Find where the given text appears and provide that cell's center as (x, y) coordinate. 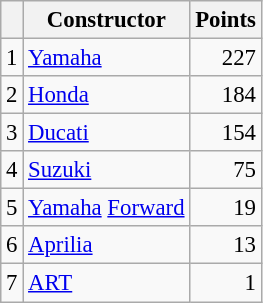
5 (12, 208)
Yamaha (106, 58)
6 (12, 245)
227 (226, 58)
ART (106, 283)
2 (12, 95)
Suzuki (106, 170)
13 (226, 245)
Constructor (106, 20)
7 (12, 283)
Points (226, 20)
Honda (106, 95)
3 (12, 133)
154 (226, 133)
Yamaha Forward (106, 208)
19 (226, 208)
75 (226, 170)
4 (12, 170)
Aprilia (106, 245)
Ducati (106, 133)
184 (226, 95)
